Search for the cell housing the specified text and yield its (x, y) center coordinate. 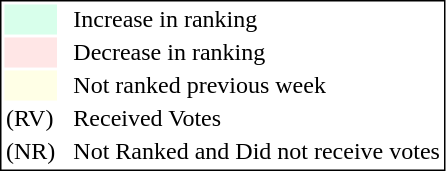
(NR) (30, 151)
Not Ranked and Did not receive votes (257, 151)
(RV) (30, 119)
Increase in ranking (257, 19)
Received Votes (257, 119)
Decrease in ranking (257, 53)
Not ranked previous week (257, 85)
